Determine the (X, Y) coordinate at the center of the cell enclosing the given text.  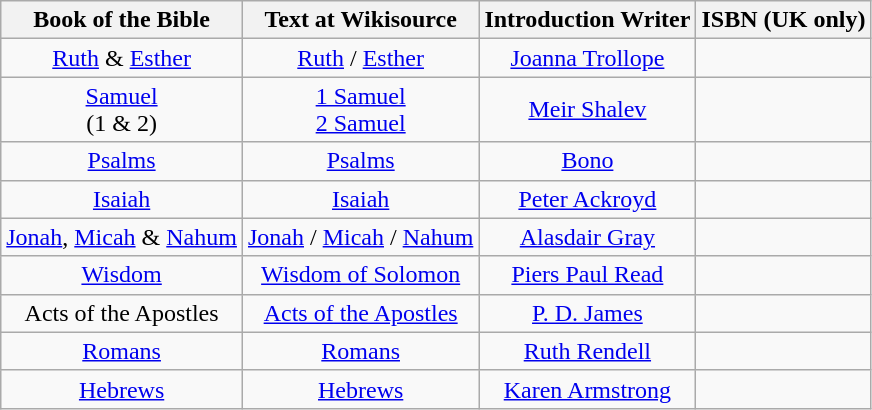
Wisdom (122, 275)
1 Samuel2 Samuel (360, 110)
Peter Ackroyd (588, 199)
Jonah, Micah & Nahum (122, 237)
Ruth / Esther (360, 58)
ISBN (UK only) (784, 20)
Meir Shalev (588, 110)
Piers Paul Read (588, 275)
P. D. James (588, 313)
Text at Wikisource (360, 20)
Ruth & Esther (122, 58)
Wisdom of Solomon (360, 275)
Introduction Writer (588, 20)
Samuel(1 & 2) (122, 110)
Bono (588, 161)
Alasdair Gray (588, 237)
Book of the Bible (122, 20)
Joanna Trollope (588, 58)
Ruth Rendell (588, 351)
Karen Armstrong (588, 389)
Jonah / Micah / Nahum (360, 237)
